Locate the cell with the specified text and output its [x, y] center coordinate. 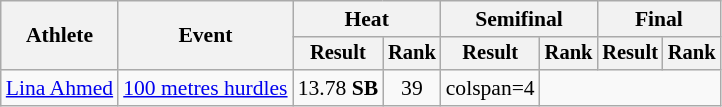
colspan=4 [490, 88]
Athlete [60, 36]
Lina Ahmed [60, 88]
100 metres hurdles [205, 88]
Final [658, 19]
Event [205, 36]
Heat [367, 19]
Semifinal [520, 19]
13.78 SB [338, 88]
39 [412, 88]
